Provide the [X, Y] coordinate of the cell's center where the given text is located.  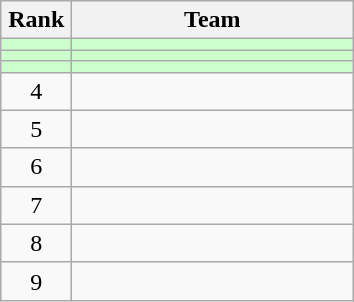
7 [36, 205]
6 [36, 167]
Rank [36, 20]
5 [36, 129]
Team [212, 20]
4 [36, 91]
8 [36, 243]
9 [36, 281]
